Locate the cell with the specified text and output its [x, y] center coordinate. 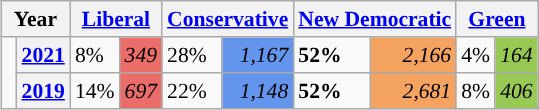
New Democratic [374, 19]
164 [516, 55]
349 [142, 55]
4% [476, 55]
2,681 [414, 91]
22% [192, 91]
1,167 [258, 55]
2,166 [414, 55]
Green [496, 19]
406 [516, 91]
28% [192, 55]
14% [95, 91]
Year [36, 19]
Liberal [116, 19]
697 [142, 91]
2019 [44, 91]
2021 [44, 55]
Conservative [228, 19]
1,148 [258, 91]
